Extract the (X, Y) coordinate from the center of the cell holding the provided text.  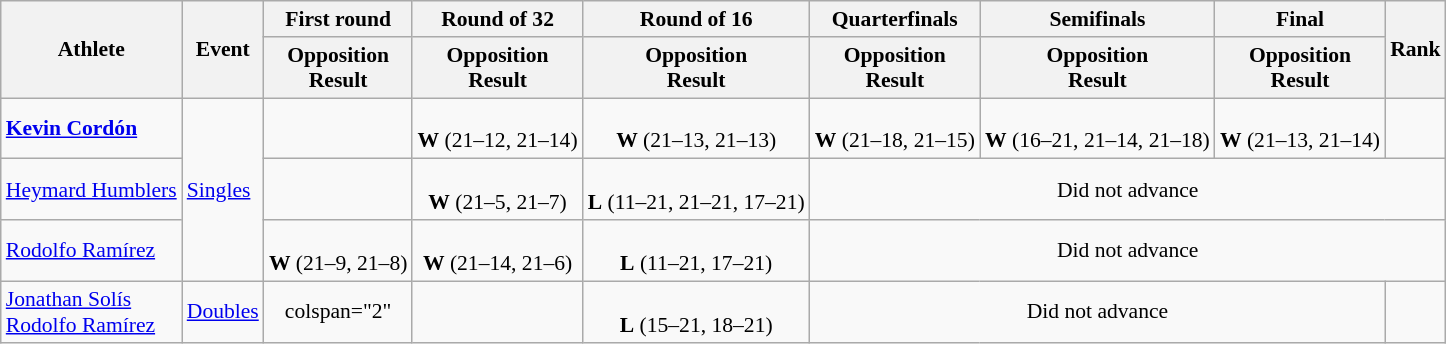
Jonathan SolísRodolfo Ramírez (92, 312)
colspan="2" (338, 312)
Event (223, 50)
Athlete (92, 50)
Heymard Humblers (92, 190)
W (21–12, 21–14) (497, 128)
Quarterfinals (895, 19)
Rodolfo Ramírez (92, 250)
W (21–13, 21–13) (696, 128)
Doubles (223, 312)
W (21–5, 21–7) (497, 190)
W (21–14, 21–6) (497, 250)
Kevin Cordón (92, 128)
L (15–21, 18–21) (696, 312)
Singles (223, 190)
W (16–21, 21–14, 21–18) (1098, 128)
W (21–9, 21–8) (338, 250)
L (11–21, 17–21) (696, 250)
Round of 32 (497, 19)
W (21–18, 21–15) (895, 128)
First round (338, 19)
Rank (1416, 50)
Semifinals (1098, 19)
L (11–21, 21–21, 17–21) (696, 190)
Final (1300, 19)
W (21–13, 21–14) (1300, 128)
Round of 16 (696, 19)
